Capture the cell that displays the provided text and extract its (x, y) central coordinate. 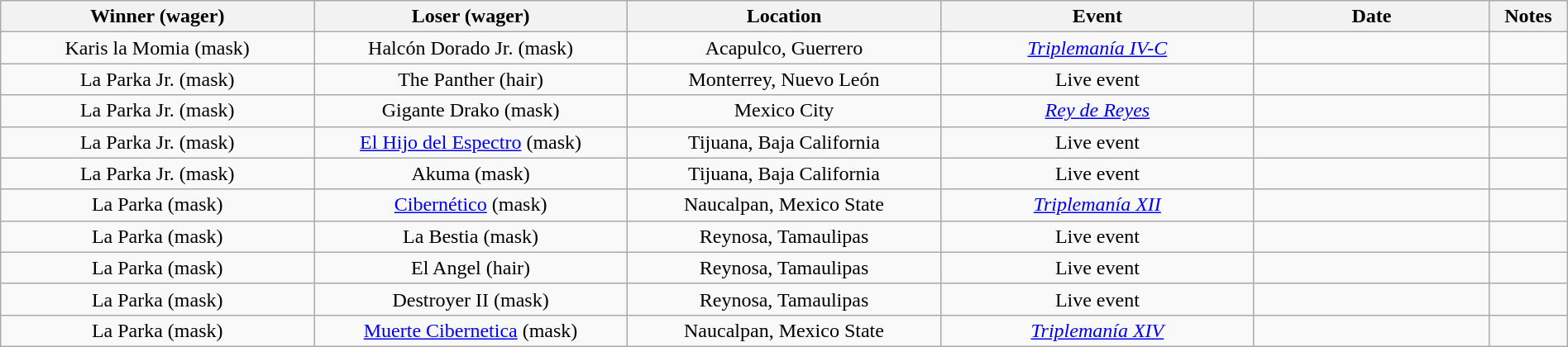
Destroyer II (mask) (471, 299)
Triplemanía XIV (1097, 330)
Cibernético (mask) (471, 205)
El Angel (hair) (471, 268)
Gigante Drako (mask) (471, 111)
Date (1371, 17)
El Hijo del Espectro (mask) (471, 142)
Event (1097, 17)
Akuma (mask) (471, 173)
Loser (wager) (471, 17)
Rey de Reyes (1097, 111)
Monterrey, Nuevo León (784, 79)
Winner (wager) (157, 17)
Halcón Dorado Jr. (mask) (471, 48)
Triplemanía XII (1097, 205)
Acapulco, Guerrero (784, 48)
Karis la Momia (mask) (157, 48)
Notes (1528, 17)
La Bestia (mask) (471, 236)
The Panther (hair) (471, 79)
Location (784, 17)
Triplemanía IV-C (1097, 48)
Mexico City (784, 111)
Muerte Cibernetica (mask) (471, 330)
